Provide the (X, Y) coordinate of the cell's center where the given text is located.  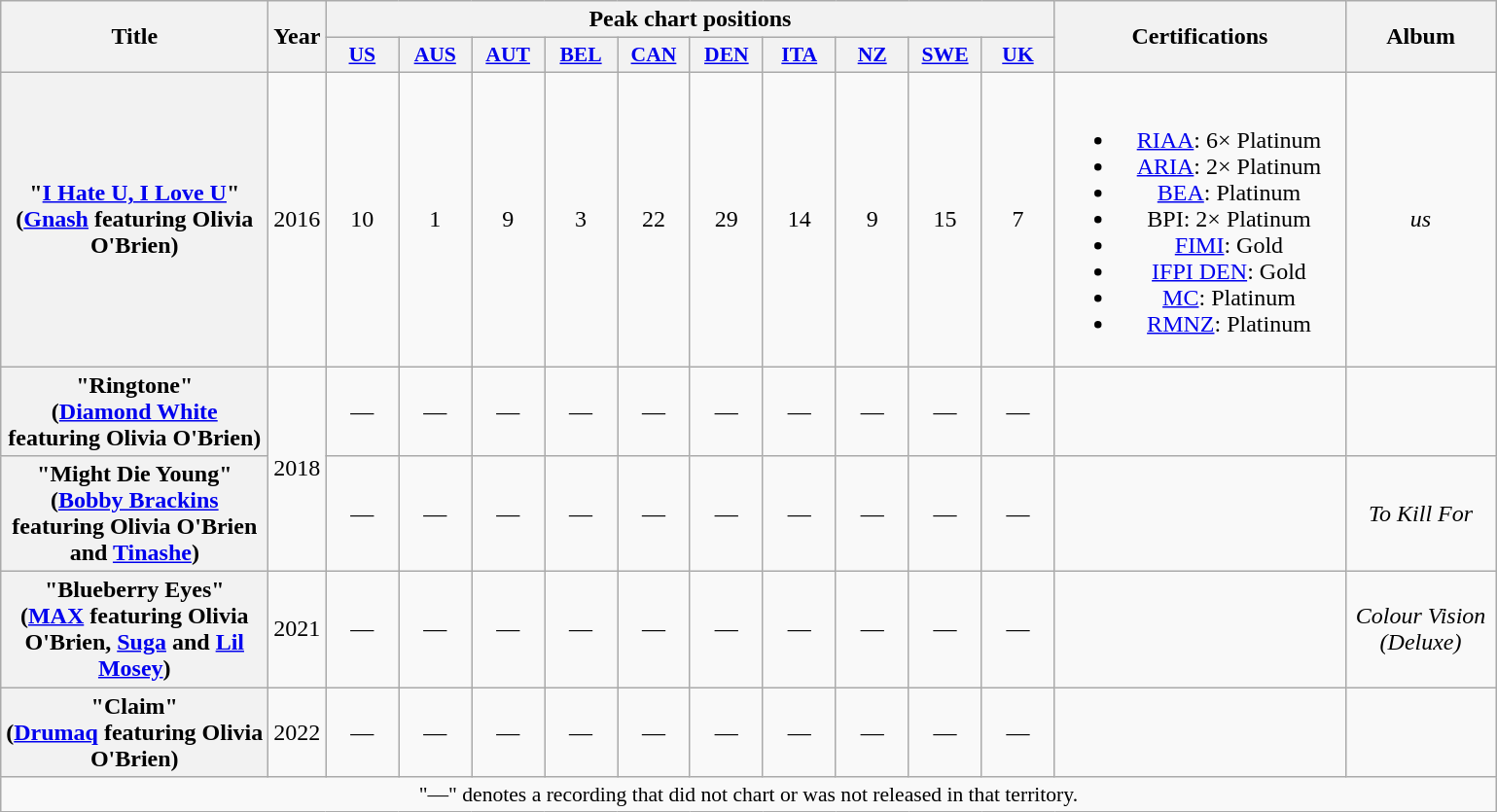
1 (436, 219)
2022 (298, 732)
"Claim" (Drumaq featuring Olivia O'Brien) (134, 732)
22 (654, 219)
"Ringtone" (Diamond White featuring Olivia O'Brien) (134, 410)
10 (362, 219)
15 (945, 219)
3 (582, 219)
US (362, 55)
Title (134, 37)
SWE (945, 55)
AUS (436, 55)
CAN (654, 55)
Colour Vision (Deluxe) (1420, 630)
14 (800, 219)
BEL (582, 55)
Year (298, 37)
Peak chart positions (691, 19)
"I Hate U, I Love U"(Gnash featuring Olivia O'Brien) (134, 219)
2016 (298, 219)
"—" denotes a recording that did not chart or was not released in that territory. (749, 794)
RIAA: 6× PlatinumARIA: 2× PlatinumBEA: PlatinumBPI: 2× PlatinumFIMI: GoldIFPI DEN: GoldMC: PlatinumRMNZ: Platinum (1200, 219)
us (1420, 219)
ITA (800, 55)
NZ (872, 55)
"Blueberry Eyes" (MAX featuring Olivia O'Brien, Suga and Lil Mosey) (134, 630)
Album (1420, 37)
7 (1017, 219)
DEN (726, 55)
"Might Die Young" (Bobby Brackins featuring Olivia O'Brien and Tinashe) (134, 513)
AUT (508, 55)
Certifications (1200, 37)
To Kill For (1420, 513)
29 (726, 219)
2021 (298, 630)
UK (1017, 55)
2018 (298, 469)
